Detect which cell encompasses the target text, then output its (X, Y) center coordinate. 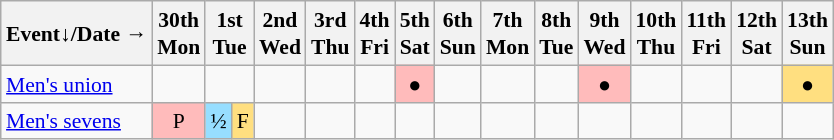
3rdThu (330, 33)
12thSat (756, 33)
5thSat (415, 33)
30thMon (178, 33)
Event↓/Date → (76, 33)
4thFri (375, 33)
8thTue (556, 33)
7thMon (508, 33)
10thThu (656, 33)
F (243, 120)
1stTue (229, 33)
2ndWed (280, 33)
Men's sevens (76, 120)
Men's union (76, 84)
11thFri (706, 33)
13thSun (808, 33)
6thSun (458, 33)
½ (218, 120)
P (178, 120)
9thWed (604, 33)
